From the cell containing the given text, extract its center point as [X, Y] coordinate. 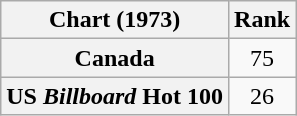
Rank [262, 20]
26 [262, 96]
75 [262, 58]
Chart (1973) [115, 20]
US Billboard Hot 100 [115, 96]
Canada [115, 58]
